Detect which cell encompasses the target text, then output its (x, y) center coordinate. 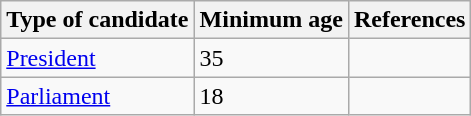
President (98, 58)
35 (271, 58)
Parliament (98, 96)
References (410, 20)
18 (271, 96)
Type of candidate (98, 20)
Minimum age (271, 20)
